Return the (x, y) coordinate for the center point of the cell that contains the specified text.  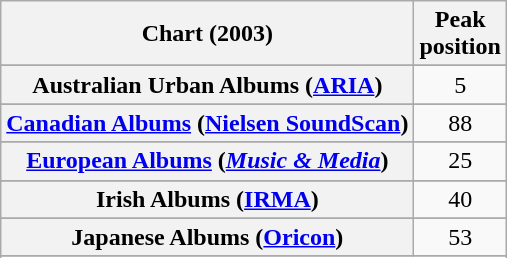
Peakposition (460, 34)
53 (460, 237)
25 (460, 161)
88 (460, 123)
Australian Urban Albums (ARIA) (208, 85)
Chart (2003) (208, 34)
Irish Albums (IRMA) (208, 199)
5 (460, 85)
Canadian Albums (Nielsen SoundScan) (208, 123)
40 (460, 199)
Japanese Albums (Oricon) (208, 237)
European Albums (Music & Media) (208, 161)
